Provide the (x, y) coordinate of the cell's center where the given text is located.  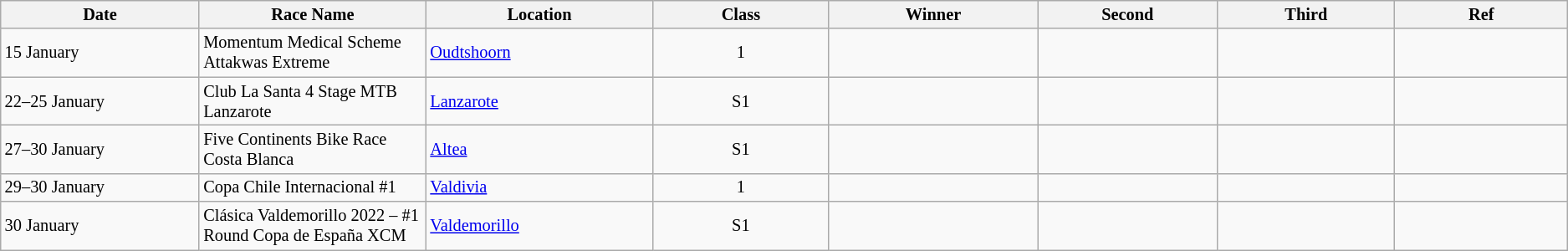
Copa Chile Internacional #1 (313, 187)
Location (540, 14)
Club La Santa 4 Stage MTB Lanzarote (313, 101)
Valdemorillo (540, 226)
22–25 January (100, 101)
Class (741, 14)
Ref (1482, 14)
29–30 January (100, 187)
Third (1306, 14)
27–30 January (100, 149)
15 January (100, 53)
Race Name (313, 14)
Five Continents Bike Race Costa Blanca (313, 149)
30 January (100, 226)
Lanzarote (540, 101)
Clásica Valdemorillo 2022 – #1 Round Copa de España XCM (313, 226)
Momentum Medical Scheme Attakwas Extreme (313, 53)
Second (1127, 14)
Oudtshoorn (540, 53)
Valdivia (540, 187)
Date (100, 14)
Altea (540, 149)
Winner (933, 14)
